Find where the given text appears and provide that cell's center as (X, Y) coordinate. 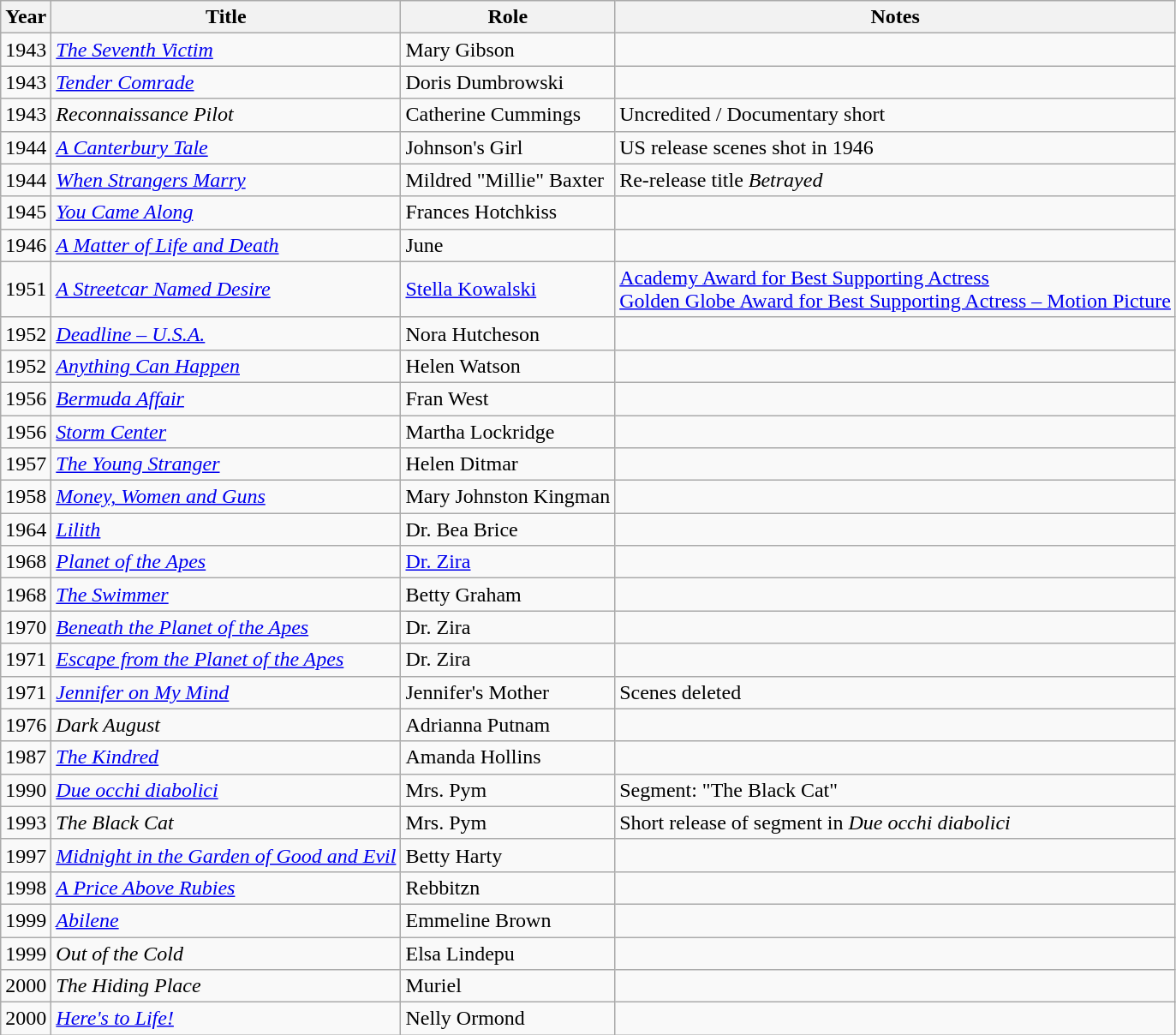
Betty Graham (508, 595)
Short release of segment in Due occhi diabolici (896, 823)
When Strangers Marry (226, 180)
The Swimmer (226, 595)
You Came Along (226, 212)
A Streetcar Named Desire (226, 290)
Out of the Cold (226, 954)
1945 (26, 212)
The Black Cat (226, 823)
Storm Center (226, 431)
1946 (26, 245)
1993 (26, 823)
Segment: "The Black Cat" (896, 790)
Scenes deleted (896, 692)
Academy Award for Best Supporting ActressGolden Globe Award for Best Supporting Actress – Motion Picture (896, 290)
June (508, 245)
Reconnaissance Pilot (226, 115)
Mildred "Millie" Baxter (508, 180)
Jennifer's Mother (508, 692)
Helen Ditmar (508, 464)
Jennifer on My Mind (226, 692)
A Canterbury Tale (226, 147)
Bermuda Affair (226, 398)
Deadline – U.S.A. (226, 333)
Notes (896, 17)
Elsa Lindepu (508, 954)
Dark August (226, 725)
Frances Hotchkiss (508, 212)
Mary Johnston Kingman (508, 497)
A Matter of Life and Death (226, 245)
Catherine Cummings (508, 115)
Here's to Life! (226, 1019)
1957 (26, 464)
Money, Women and Guns (226, 497)
A Price Above Rubies (226, 888)
Doris Dumbrowski (508, 82)
Role (508, 17)
Betty Harty (508, 855)
1976 (26, 725)
Nelly Ormond (508, 1019)
1951 (26, 290)
Year (26, 17)
Nora Hutcheson (508, 333)
Lilith (226, 529)
1970 (26, 627)
Muriel (508, 986)
Tender Comrade (226, 82)
The Kindred (226, 757)
Fran West (508, 398)
1958 (26, 497)
The Seventh Victim (226, 50)
Re-release title Betrayed (896, 180)
Due occhi diabolici (226, 790)
1990 (26, 790)
1998 (26, 888)
Beneath the Planet of the Apes (226, 627)
US release scenes shot in 1946 (896, 147)
The Young Stranger (226, 464)
Midnight in the Garden of Good and Evil (226, 855)
Stella Kowalski (508, 290)
Martha Lockridge (508, 431)
Helen Watson (508, 366)
1997 (26, 855)
Planet of the Apes (226, 562)
1964 (26, 529)
Adrianna Putnam (508, 725)
Emmeline Brown (508, 920)
Rebbitzn (508, 888)
1987 (26, 757)
Abilene (226, 920)
Johnson's Girl (508, 147)
Anything Can Happen (226, 366)
Uncredited / Documentary short (896, 115)
Amanda Hollins (508, 757)
The Hiding Place (226, 986)
Escape from the Planet of the Apes (226, 660)
Title (226, 17)
Mary Gibson (508, 50)
Dr. Bea Brice (508, 529)
